Find where the given text appears and provide that cell's center as (X, Y) coordinate. 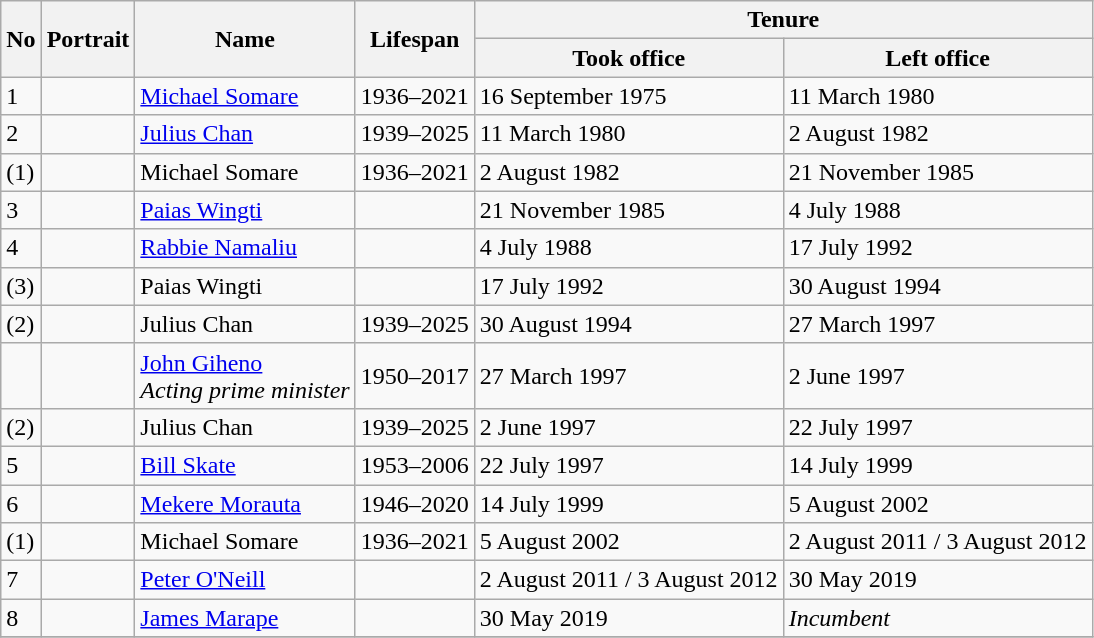
Mekere Morauta (245, 503)
1953–2006 (414, 465)
James Marape (245, 618)
1946–2020 (414, 503)
2 (21, 134)
4 (21, 248)
7 (21, 580)
16 September 1975 (628, 96)
Bill Skate (245, 465)
John GihenoActing prime minister (245, 376)
8 (21, 618)
Name (245, 39)
Tenure (783, 20)
1950–2017 (414, 376)
Took office (628, 58)
3 (21, 210)
Incumbent (938, 618)
(3) (21, 286)
1 (21, 96)
Peter O'Neill (245, 580)
Lifespan (414, 39)
Rabbie Namaliu (245, 248)
6 (21, 503)
Portrait (88, 39)
5 (21, 465)
No (21, 39)
Left office (938, 58)
